Capture the cell that displays the provided text and extract its (X, Y) central coordinate. 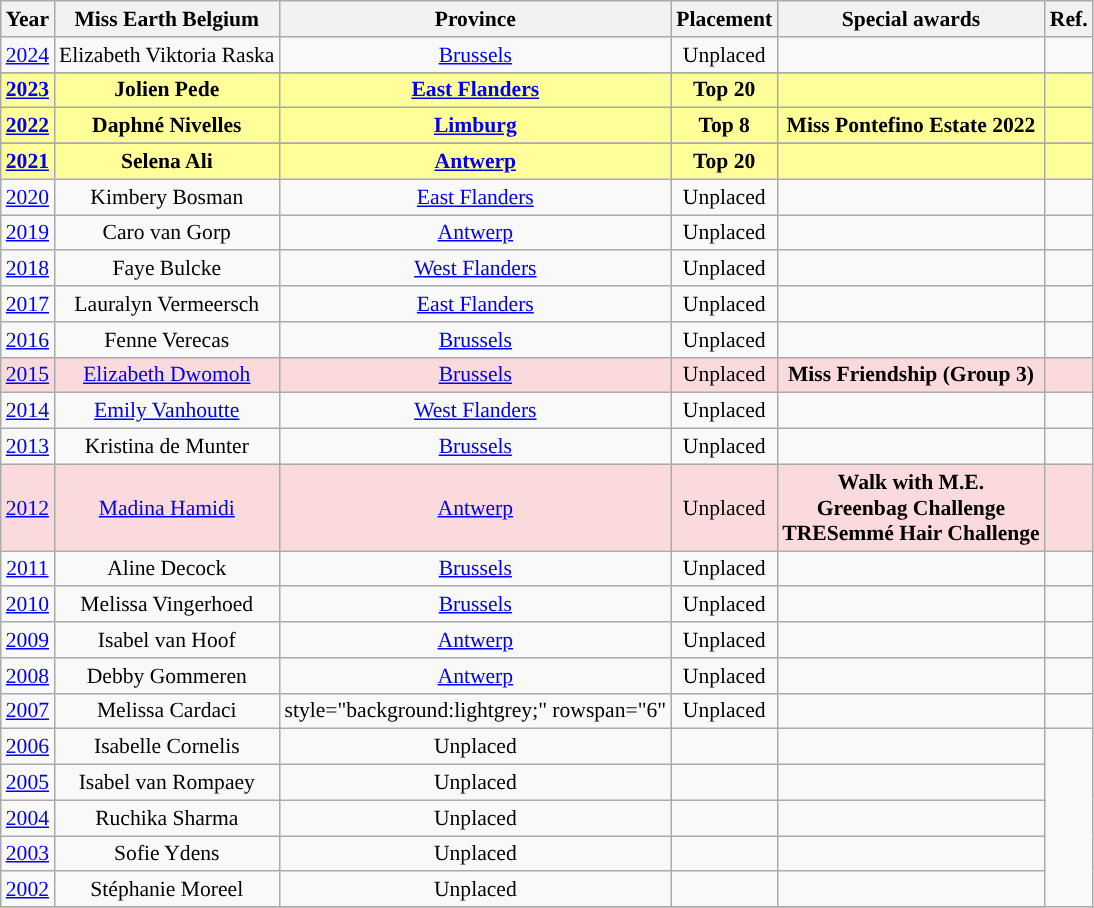
2021 (28, 162)
Madina Hamidi (166, 508)
Selena Ali (166, 162)
Stéphanie Moreel (166, 890)
2023 (28, 90)
Miss Earth Belgium (166, 19)
Daphné Nivelles (166, 126)
2022 (28, 126)
2005 (28, 783)
2006 (28, 747)
Sofie Ydens (166, 854)
2004 (28, 818)
Ruchika Sharma (166, 818)
2010 (28, 605)
2007 (28, 711)
Kimbery Bosman (166, 197)
Miss Pontefino Estate 2022 (911, 126)
Caro van Gorp (166, 233)
Limburg (475, 126)
2024 (28, 55)
2016 (28, 340)
Melissa Vingerhoed (166, 605)
2018 (28, 269)
2002 (28, 890)
Debby Gommeren (166, 676)
Melissa Cardaci (166, 711)
style="background:lightgrey;" rowspan="6" (475, 711)
Faye Bulcke (166, 269)
2015 (28, 375)
2017 (28, 304)
Walk with M.E. Greenbag Challenge TRESemmé Hair Challenge (911, 508)
Miss Friendship (Group 3) (911, 375)
Emily Vanhoutte (166, 411)
2013 (28, 447)
Special awards (911, 19)
2009 (28, 640)
2008 (28, 676)
2011 (28, 569)
Isabel van Rompaey (166, 783)
2003 (28, 854)
2020 (28, 197)
Isabelle Cornelis (166, 747)
Placement (724, 19)
Elizabeth Viktoria Raska (166, 55)
Aline Decock (166, 569)
2019 (28, 233)
Fenne Verecas (166, 340)
Year (28, 19)
Ref. (1069, 19)
Top 8 (724, 126)
Elizabeth Dwomoh (166, 375)
Lauralyn Vermeersch (166, 304)
2012 (28, 508)
Province (475, 19)
Isabel van Hoof (166, 640)
Kristina de Munter (166, 447)
2014 (28, 411)
Jolien Pede (166, 90)
